From the cell containing the given text, extract its center point as [x, y] coordinate. 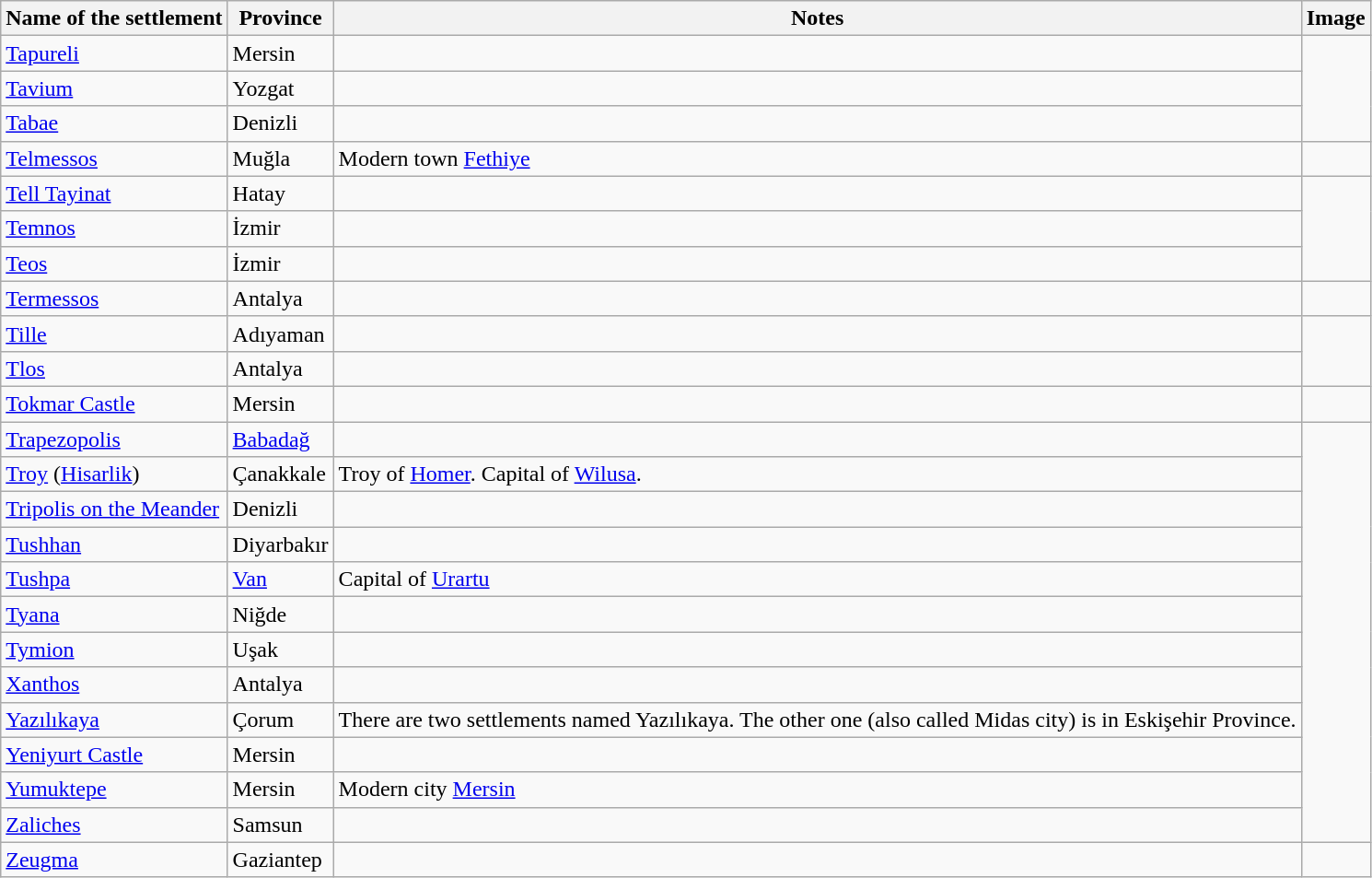
Babadağ [280, 439]
Notes [818, 18]
Uşak [280, 650]
Zaliches [114, 825]
Tymion [114, 650]
There are two settlements named Yazılıkaya. The other one (also called Midas city) is in Eskişehir Province. [818, 720]
Tripolis on the Meander [114, 509]
Troy (Hisarlik) [114, 474]
Tushpa [114, 579]
Tlos [114, 369]
Yeniyurt Castle [114, 755]
Yozgat [280, 88]
Yumuktepe [114, 790]
Gaziantep [280, 860]
Çorum [280, 720]
Trapezopolis [114, 439]
Tavium [114, 88]
Adıyaman [280, 334]
Tabae [114, 123]
Zeugma [114, 860]
Image [1335, 18]
Termessos [114, 299]
Muğla [280, 158]
Van [280, 579]
Temnos [114, 228]
Modern city Mersin [818, 790]
Capital of Urartu [818, 579]
Niğde [280, 615]
Teos [114, 263]
Samsun [280, 825]
Tyana [114, 615]
Hatay [280, 193]
Tapureli [114, 53]
Yazılıkaya [114, 720]
Name of the settlement [114, 18]
Diyarbakır [280, 544]
Tell Tayinat [114, 193]
Troy of Homer. Capital of Wilusa. [818, 474]
Province [280, 18]
Tille [114, 334]
Çanakkale [280, 474]
Telmessos [114, 158]
Tushhan [114, 544]
Xanthos [114, 685]
Modern town Fethiye [818, 158]
Tokmar Castle [114, 404]
